Return the [X, Y] coordinate for the center point of the cell that contains the specified text.  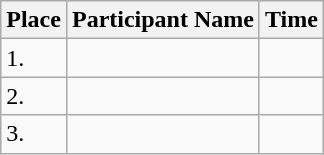
Place [34, 20]
1. [34, 58]
Time [291, 20]
3. [34, 134]
2. [34, 96]
Participant Name [162, 20]
